Detect which cell encompasses the target text, then output its [x, y] center coordinate. 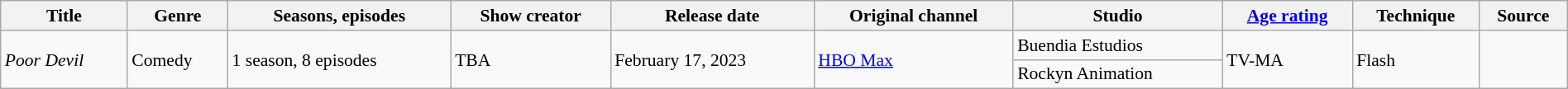
Buendia Estudios [1118, 45]
Genre [177, 16]
TBA [531, 59]
TV-MA [1287, 59]
Poor Devil [65, 59]
Release date [712, 16]
Source [1523, 16]
Studio [1118, 16]
Comedy [177, 59]
February 17, 2023 [712, 59]
Technique [1416, 16]
Flash [1416, 59]
Title [65, 16]
Rockyn Animation [1118, 74]
Seasons, episodes [339, 16]
1 season, 8 episodes [339, 59]
Show creator [531, 16]
Age rating [1287, 16]
HBO Max [913, 59]
Original channel [913, 16]
